Return the [x, y] coordinate for the center point of the cell that contains the specified text.  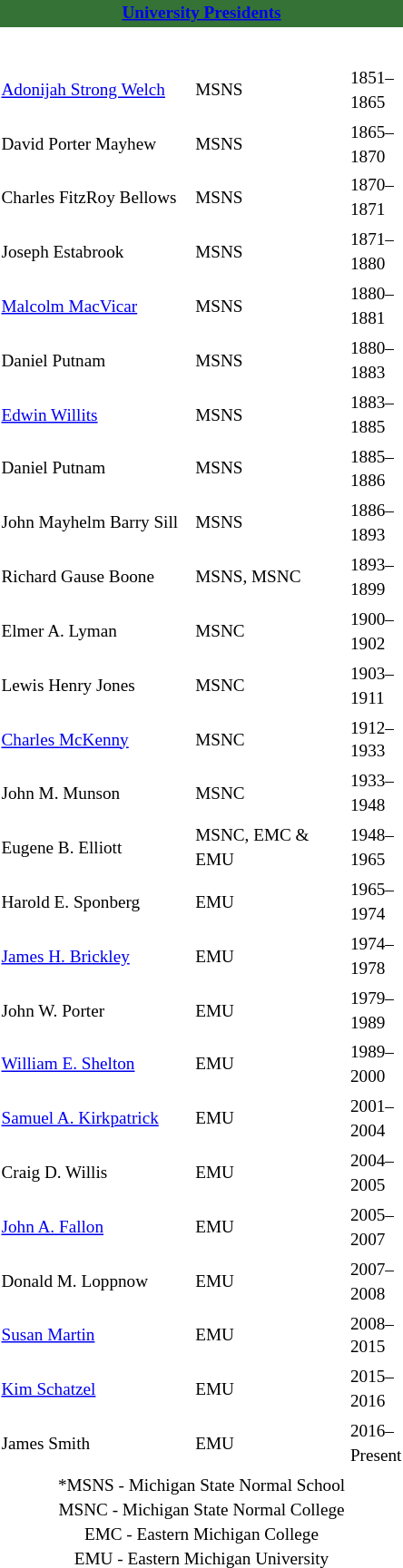
1933–1948 [376, 794]
1851–1865 [376, 91]
1886–1893 [376, 524]
Charles McKenny [96, 740]
James H. Brickley [96, 958]
Elmer A. Lyman [96, 633]
Adonijah Strong Welch [96, 91]
1880–1881 [376, 308]
1974–1978 [376, 958]
Susan Martin [96, 1337]
David Porter Mayhew [96, 145]
James Smith [96, 1446]
1979–1989 [376, 1012]
Edwin Willits [96, 415]
Kim Schatzel [96, 1391]
2004–2005 [376, 1174]
2015–2016 [376, 1391]
Donald M. Loppnow [96, 1282]
Malcolm MacVicar [96, 308]
2001–2004 [376, 1119]
MSNS, MSNC [270, 579]
University Presidents [201, 14]
1871–1880 [376, 254]
1948–1965 [376, 849]
1870–1871 [376, 200]
William E. Shelton [96, 1066]
1883–1885 [376, 415]
MSNC, EMC & EMU [270, 849]
John A. Fallon [96, 1228]
2016–Present [376, 1446]
1865–1870 [376, 145]
Charles FitzRoy Bellows [96, 200]
Lewis Henry Jones [96, 687]
1989–2000 [376, 1066]
Samuel A. Kirkpatrick [96, 1119]
1965–1974 [376, 903]
John Mayhelm Barry Sill [96, 524]
Craig D. Willis [96, 1174]
2005–2007 [376, 1228]
Richard Gause Boone [96, 579]
Eugene B. Elliott [96, 849]
1880–1883 [376, 361]
2008–2015 [376, 1337]
1893–1899 [376, 579]
1912–1933 [376, 740]
Joseph Estabrook [96, 254]
1903–1911 [376, 687]
1900–1902 [376, 633]
John W. Porter [96, 1012]
John M. Munson [96, 794]
1885–1886 [376, 470]
2007–2008 [376, 1282]
Harold E. Sponberg [96, 903]
